For the text-containing cell, return its midpoint in (x, y) coordinate format. 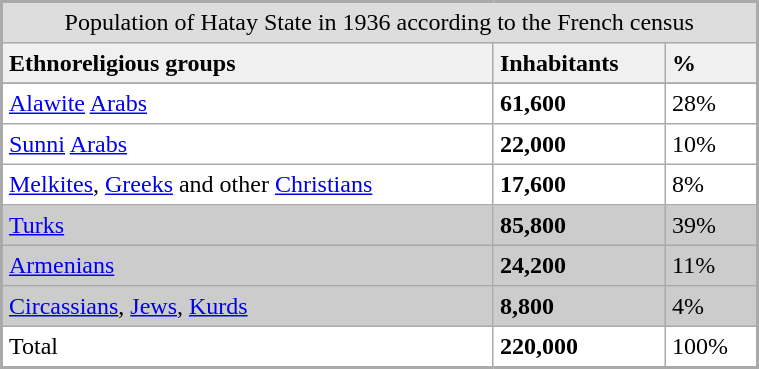
100% (711, 346)
17,600 (579, 184)
Total (248, 346)
28% (711, 103)
Turks (248, 225)
8,800 (579, 306)
8% (711, 184)
61,600 (579, 103)
24,200 (579, 265)
Armenians (248, 265)
Population of Hatay State in 1936 according to the French census (380, 22)
% (711, 63)
11% (711, 265)
Circassians, Jews, Kurds (248, 306)
Inhabitants (579, 63)
Melkites, Greeks and other Christians (248, 184)
4% (711, 306)
Ethnoreligious groups (248, 63)
220,000 (579, 346)
10% (711, 144)
85,800 (579, 225)
39% (711, 225)
Alawite Arabs (248, 103)
Sunni Arabs (248, 144)
22,000 (579, 144)
